Detect which cell encompasses the target text, then output its [x, y] center coordinate. 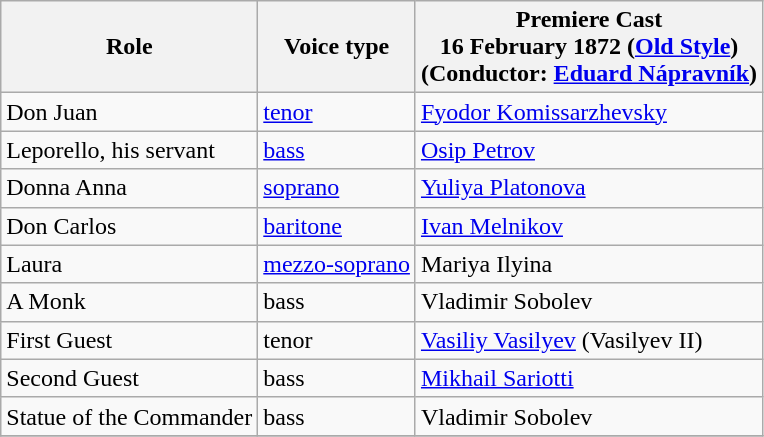
Second Guest [130, 378]
A Monk [130, 302]
Osip Petrov [588, 150]
Mariya Ilyina [588, 264]
Laura [130, 264]
Yuliya Platonova [588, 188]
Ivan Melnikov [588, 226]
Don Juan [130, 112]
Donna Anna [130, 188]
Premiere Cast16 February 1872 (Old Style)(Conductor: Eduard Nápravník) [588, 47]
mezzo-soprano [337, 264]
Vasiliy Vasilyev (Vasilyev II) [588, 340]
Voice type [337, 47]
Statue of the Commander [130, 416]
Fyodor Komissarzhevsky [588, 112]
Don Carlos [130, 226]
soprano [337, 188]
First Guest [130, 340]
Mikhail Sariotti [588, 378]
Leporello, his servant [130, 150]
Role [130, 47]
baritone [337, 226]
